Capture the cell that displays the provided text and extract its (x, y) central coordinate. 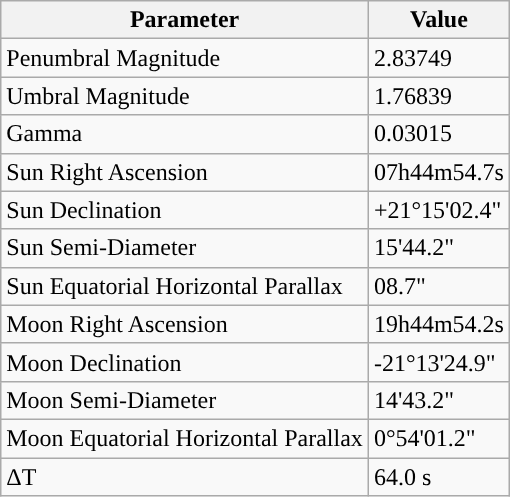
0.03015 (438, 134)
-21°13'24.9" (438, 362)
07h44m54.7s (438, 172)
19h44m54.2s (438, 324)
Umbral Magnitude (185, 96)
1.76839 (438, 96)
08.7" (438, 286)
ΔT (185, 477)
Moon Semi-Diameter (185, 400)
Penumbral Magnitude (185, 58)
Gamma (185, 134)
Moon Right Ascension (185, 324)
Sun Declination (185, 210)
+21°15'02.4" (438, 210)
Sun Right Ascension (185, 172)
Parameter (185, 20)
Moon Declination (185, 362)
0°54'01.2" (438, 438)
Value (438, 20)
Sun Semi-Diameter (185, 248)
Sun Equatorial Horizontal Parallax (185, 286)
2.83749 (438, 58)
15'44.2" (438, 248)
14'43.2" (438, 400)
Moon Equatorial Horizontal Parallax (185, 438)
64.0 s (438, 477)
